Scan for the cell matching the given text and deliver its (X, Y) coordinate at center. 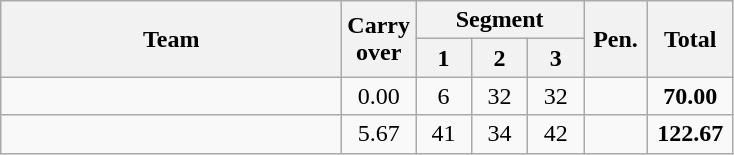
122.67 (690, 134)
5.67 (379, 134)
1 (444, 58)
Total (690, 39)
6 (444, 96)
Carry over (379, 39)
41 (444, 134)
Segment (500, 20)
3 (556, 58)
70.00 (690, 96)
Pen. (616, 39)
Team (172, 39)
34 (500, 134)
42 (556, 134)
0.00 (379, 96)
2 (500, 58)
